For the text-containing cell, return its midpoint in [x, y] coordinate format. 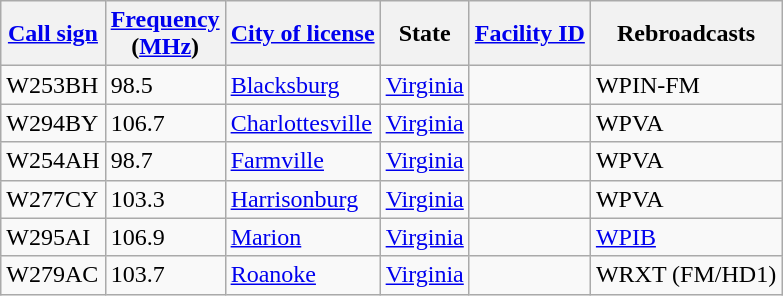
98.7 [165, 161]
Facility ID [530, 34]
WPIB [686, 237]
103.7 [165, 275]
103.3 [165, 199]
W294BY [53, 123]
Harrisonburg [302, 199]
State [424, 34]
W279AC [53, 275]
Rebroadcasts [686, 34]
W254AH [53, 161]
WRXT (FM/HD1) [686, 275]
Frequency(MHz) [165, 34]
Farmville [302, 161]
106.7 [165, 123]
106.9 [165, 237]
Charlottesville [302, 123]
Marion [302, 237]
Roanoke [302, 275]
W277CY [53, 199]
W295AI [53, 237]
W253BH [53, 85]
City of license [302, 34]
Blacksburg [302, 85]
WPIN-FM [686, 85]
98.5 [165, 85]
Call sign [53, 34]
